Search for the cell housing the specified text and yield its [X, Y] center coordinate. 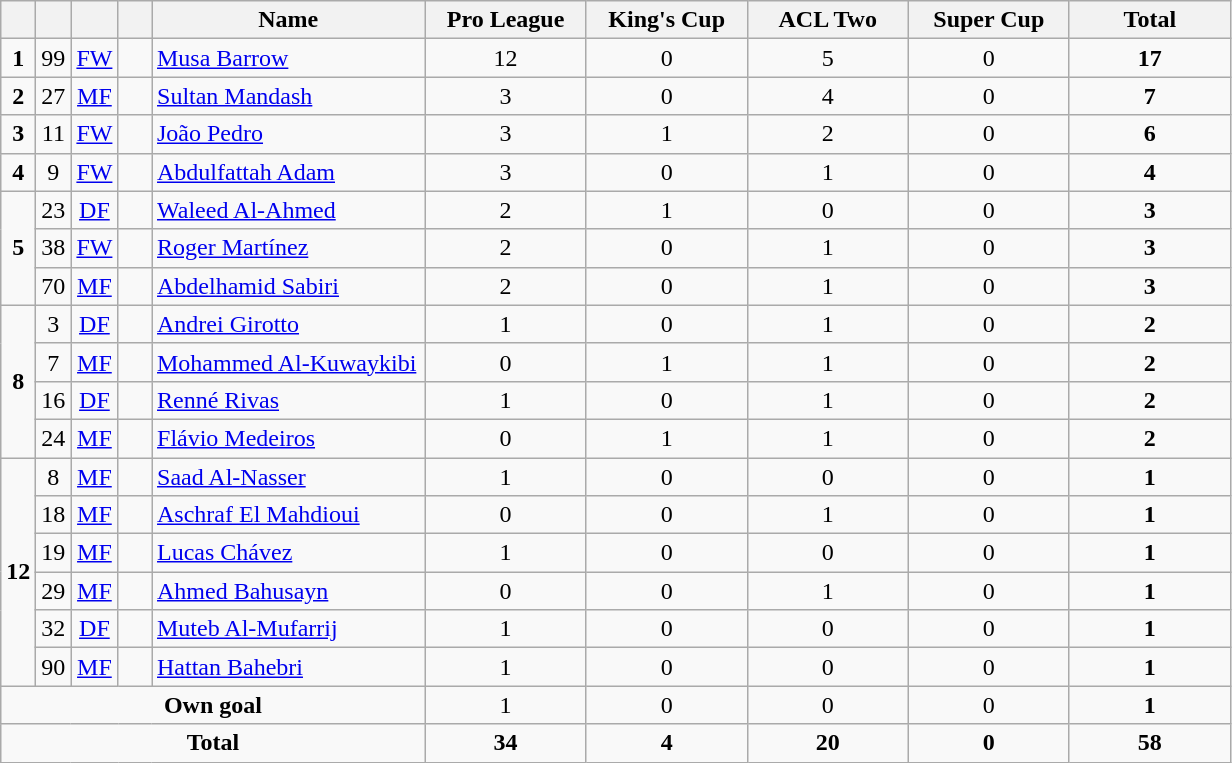
20 [828, 743]
32 [54, 629]
9 [54, 172]
ACL Two [828, 20]
Pro League [506, 20]
Lucas Chávez [289, 553]
Andrei Girotto [289, 324]
24 [54, 438]
Hattan Bahebri [289, 667]
19 [54, 553]
11 [54, 134]
Abdulfattah Adam [289, 172]
King's Cup [666, 20]
27 [54, 96]
Name [289, 20]
17 [1150, 58]
90 [54, 667]
Aschraf El Mahdioui [289, 515]
Roger Martínez [289, 248]
Muteb Al-Mufarrij [289, 629]
34 [506, 743]
Sultan Mandash [289, 96]
Own goal [213, 705]
99 [54, 58]
23 [54, 210]
Mohammed Al-Kuwaykibi [289, 362]
Renné Rivas [289, 400]
29 [54, 591]
João Pedro [289, 134]
Saad Al-Nasser [289, 477]
70 [54, 286]
58 [1150, 743]
38 [54, 248]
Abdelhamid Sabiri [289, 286]
16 [54, 400]
18 [54, 515]
Musa Barrow [289, 58]
6 [1150, 134]
Super Cup [988, 20]
Flávio Medeiros [289, 438]
Waleed Al-Ahmed [289, 210]
Ahmed Bahusayn [289, 591]
